Determine the [X, Y] coordinate at the center of the cell enclosing the given text.  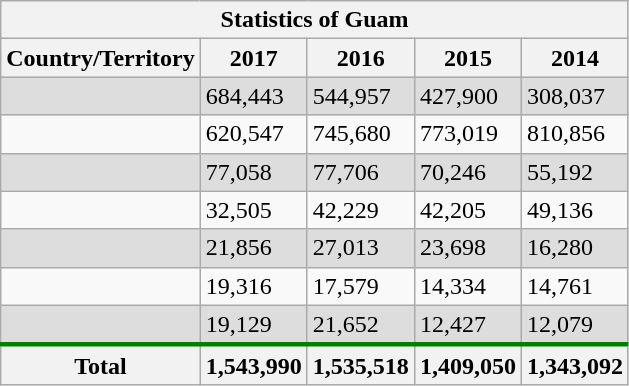
745,680 [360, 134]
Total [100, 365]
1,543,990 [254, 365]
1,409,050 [468, 365]
14,761 [574, 286]
2015 [468, 58]
620,547 [254, 134]
49,136 [574, 210]
2017 [254, 58]
2016 [360, 58]
1,535,518 [360, 365]
810,856 [574, 134]
70,246 [468, 172]
23,698 [468, 248]
773,019 [468, 134]
308,037 [574, 96]
19,129 [254, 325]
77,058 [254, 172]
21,652 [360, 325]
16,280 [574, 248]
Country/Territory [100, 58]
14,334 [468, 286]
42,229 [360, 210]
427,900 [468, 96]
684,443 [254, 96]
55,192 [574, 172]
Statistics of Guam [315, 20]
19,316 [254, 286]
77,706 [360, 172]
544,957 [360, 96]
12,427 [468, 325]
42,205 [468, 210]
17,579 [360, 286]
32,505 [254, 210]
1,343,092 [574, 365]
12,079 [574, 325]
21,856 [254, 248]
27,013 [360, 248]
2014 [574, 58]
